Find where the given text appears and provide that cell's center as (X, Y) coordinate. 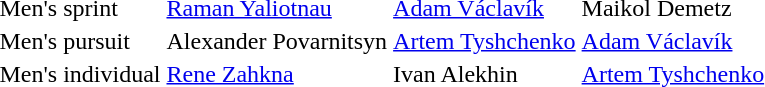
Artem Tyshchenko (485, 41)
Alexander Povarnitsyn (277, 41)
